Output the [X, Y] coordinate of the center of the cell containing the given text.  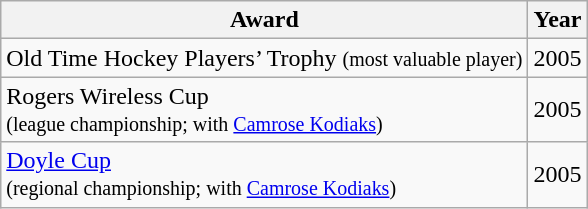
Rogers Wireless Cup (league championship; with Camrose Kodiaks) [264, 110]
Doyle Cup (regional championship; with Camrose Kodiaks) [264, 174]
Old Time Hockey Players’ Trophy (most valuable player) [264, 58]
Award [264, 20]
Year [558, 20]
